Capture the cell that displays the provided text and extract its [x, y] central coordinate. 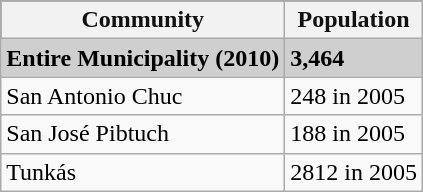
248 in 2005 [354, 96]
Community [143, 20]
3,464 [354, 58]
San Antonio Chuc [143, 96]
Entire Municipality (2010) [143, 58]
Tunkás [143, 172]
188 in 2005 [354, 134]
Population [354, 20]
2812 in 2005 [354, 172]
San José Pibtuch [143, 134]
